Identify which cell holds the provided text, then report its (X, Y) central coordinate. 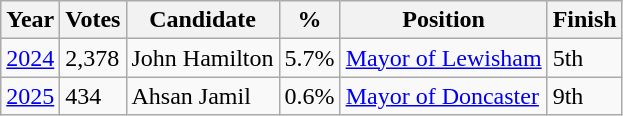
Finish (584, 20)
2024 (30, 58)
Position (444, 20)
Year (30, 20)
0.6% (310, 96)
John Hamilton (202, 58)
% (310, 20)
Ahsan Jamil (202, 96)
9th (584, 96)
2025 (30, 96)
434 (93, 96)
5th (584, 58)
Mayor of Doncaster (444, 96)
Votes (93, 20)
Candidate (202, 20)
2,378 (93, 58)
5.7% (310, 58)
Mayor of Lewisham (444, 58)
